Output the (x, y) coordinate of the center of the cell containing the given text.  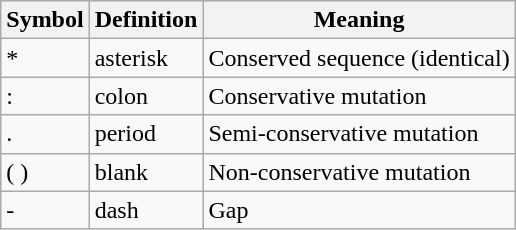
* (45, 58)
: (45, 96)
Non-conservative mutation (359, 172)
Gap (359, 210)
dash (146, 210)
Meaning (359, 20)
. (45, 134)
- (45, 210)
Symbol (45, 20)
blank (146, 172)
Conservative mutation (359, 96)
Semi-conservative mutation (359, 134)
period (146, 134)
( ) (45, 172)
Definition (146, 20)
Conserved sequence (identical) (359, 58)
colon (146, 96)
asterisk (146, 58)
